Identify which cell holds the provided text, then report its (x, y) central coordinate. 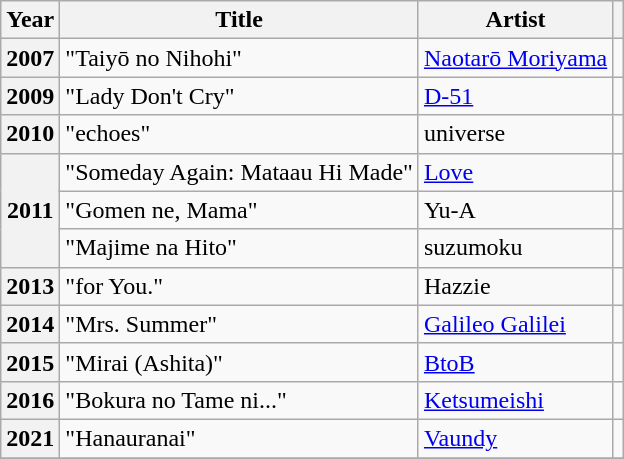
2014 (30, 324)
"for You." (240, 286)
Year (30, 20)
2007 (30, 58)
suzumoku (515, 248)
"Lady Don't Cry" (240, 96)
"Someday Again: Mataau Hi Made" (240, 172)
2021 (30, 438)
2016 (30, 400)
universe (515, 134)
"Mirai (Ashita)" (240, 362)
Vaundy (515, 438)
Ketsumeishi (515, 400)
"Majime na Hito" (240, 248)
D-51 (515, 96)
Love (515, 172)
"Bokura no Tame ni..." (240, 400)
Yu-A (515, 210)
2010 (30, 134)
"Taiyō no Nihohi" (240, 58)
Title (240, 20)
BtoB (515, 362)
"Hanauranai" (240, 438)
2011 (30, 210)
2015 (30, 362)
2009 (30, 96)
Naotarō Moriyama (515, 58)
Galileo Galilei (515, 324)
"Mrs. Summer" (240, 324)
2013 (30, 286)
Hazzie (515, 286)
Artist (515, 20)
"Gomen ne, Mama" (240, 210)
"echoes" (240, 134)
